For the text-containing cell, return its midpoint in [x, y] coordinate format. 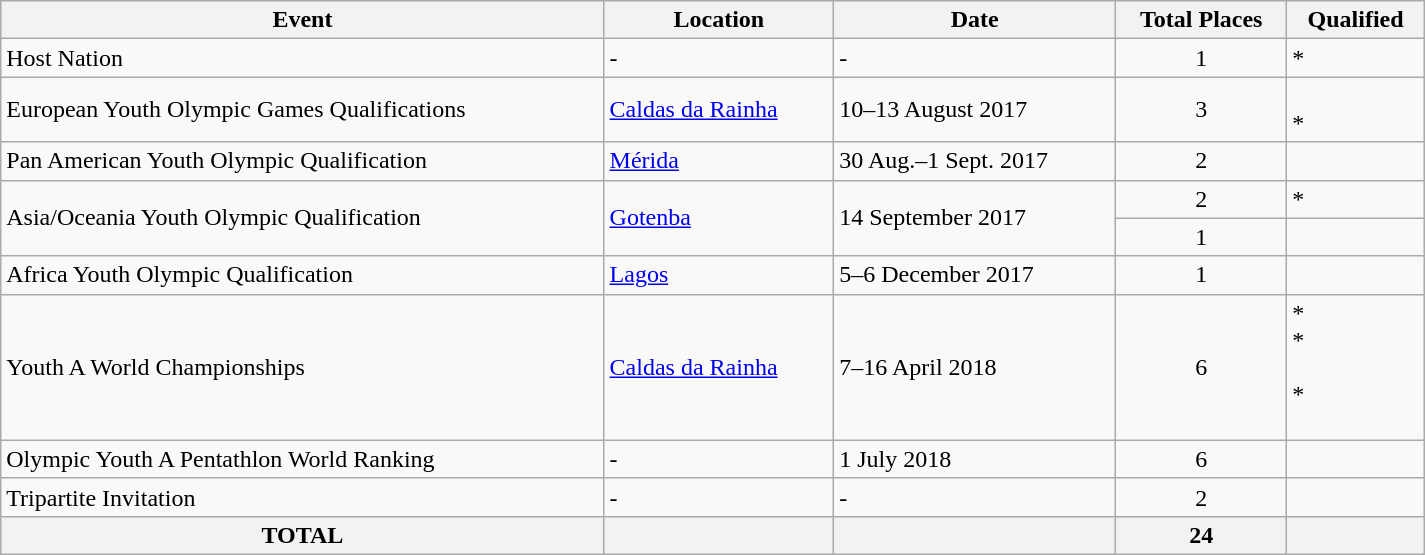
10–13 August 2017 [975, 110]
Total Places [1202, 20]
7–16 April 2018 [975, 367]
3 [1202, 110]
Olympic Youth A Pentathlon World Ranking [302, 459]
Lagos [719, 275]
European Youth Olympic Games Qualifications [302, 110]
30 Aug.–1 Sept. 2017 [975, 161]
14 September 2017 [975, 218]
Tripartite Invitation [302, 497]
Pan American Youth Olympic Qualification [302, 161]
Asia/Oceania Youth Olympic Qualification [302, 218]
1 July 2018 [975, 459]
Mérida [719, 161]
TOTAL [302, 535]
Event [302, 20]
Location [719, 20]
Gotenba [719, 218]
Date [975, 20]
Africa Youth Olympic Qualification [302, 275]
*** [1356, 367]
Qualified [1356, 20]
24 [1202, 535]
Host Nation [302, 58]
5–6 December 2017 [975, 275]
Youth A World Championships [302, 367]
